Provide the (X, Y) coordinate of the cell's center where the given text is located.  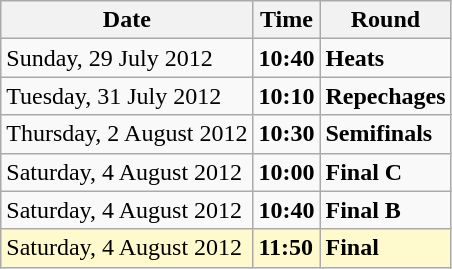
Thursday, 2 August 2012 (127, 134)
11:50 (286, 248)
Round (386, 20)
Time (286, 20)
Heats (386, 58)
10:10 (286, 96)
Repechages (386, 96)
Final B (386, 210)
Date (127, 20)
Sunday, 29 July 2012 (127, 58)
Final C (386, 172)
Semifinals (386, 134)
Final (386, 248)
Tuesday, 31 July 2012 (127, 96)
10:30 (286, 134)
10:00 (286, 172)
